Provide the [X, Y] coordinate of the cell's center where the given text is located.  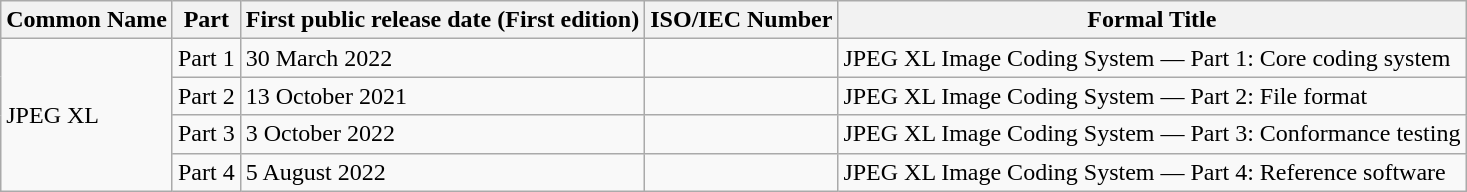
JPEG XL Image Coding System — Part 1: Core coding system [1152, 58]
Part [206, 20]
JPEG XL Image Coding System — Part 3: Conformance testing [1152, 134]
Part 3 [206, 134]
Common Name [87, 20]
ISO/IEC Number [742, 20]
JPEG XL Image Coding System — Part 4: Reference software [1152, 172]
JPEG XL [87, 115]
First public release date (First edition) [442, 20]
Part 2 [206, 96]
30 March 2022 [442, 58]
JPEG XL Image Coding System — Part 2: File format [1152, 96]
3 October 2022 [442, 134]
Part 1 [206, 58]
13 October 2021 [442, 96]
Part 4 [206, 172]
5 August 2022 [442, 172]
Formal Title [1152, 20]
